Detect which cell encompasses the target text, then output its (X, Y) center coordinate. 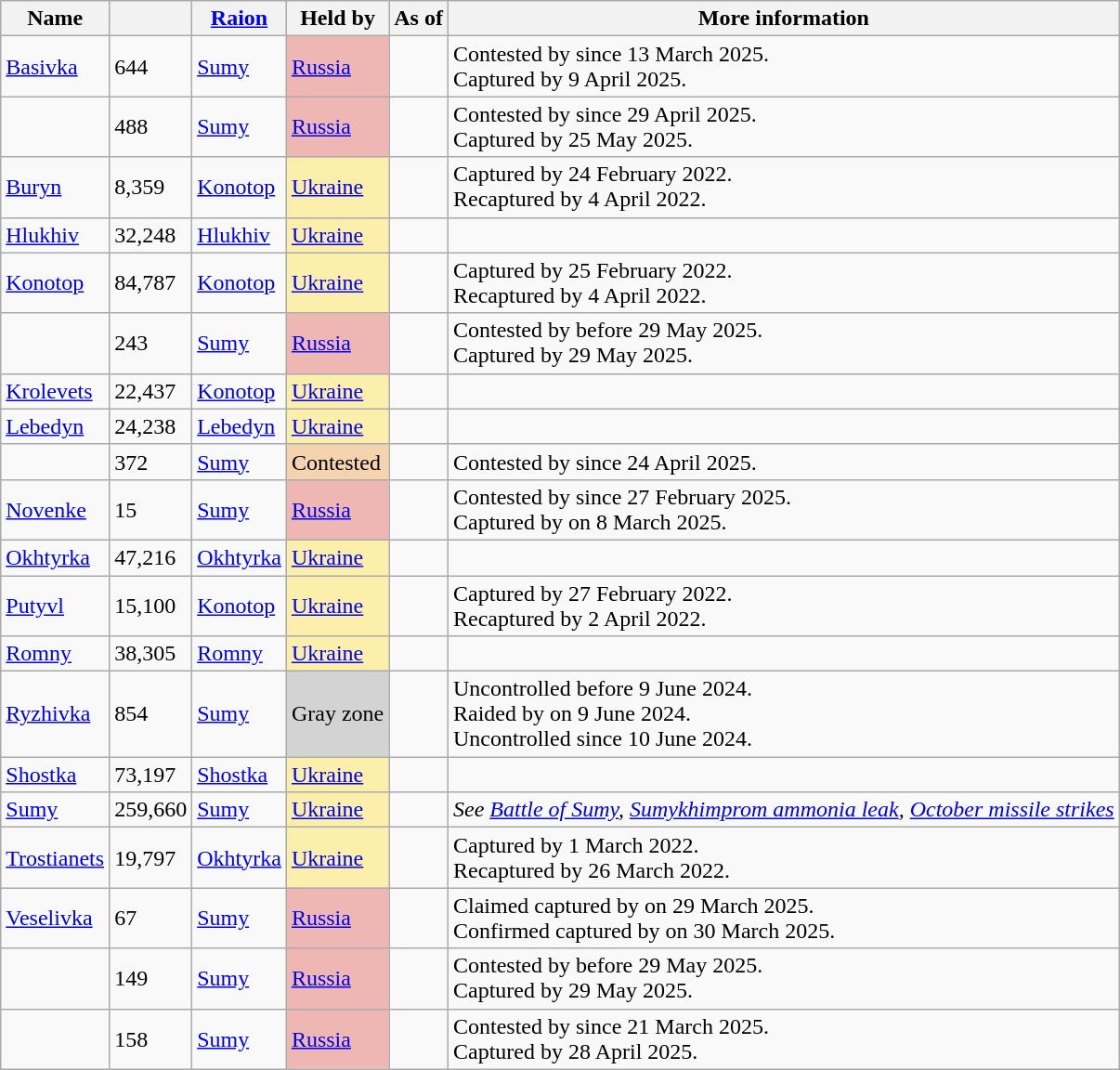
149 (150, 979)
Contested by since 27 February 2025.Captured by on 8 March 2025. (784, 509)
Held by (337, 19)
24,238 (150, 426)
15 (150, 509)
259,660 (150, 810)
Captured by 27 February 2022.Recaptured by 2 April 2022. (784, 606)
Uncontrolled before 9 June 2024.Raided by on 9 June 2024.Uncontrolled since 10 June 2024. (784, 714)
15,100 (150, 606)
243 (150, 344)
84,787 (150, 282)
488 (150, 126)
19,797 (150, 858)
Captured by 25 February 2022.Recaptured by 4 April 2022. (784, 282)
47,216 (150, 557)
644 (150, 67)
854 (150, 714)
Contested (337, 462)
Contested by since 13 March 2025.Captured by 9 April 2025. (784, 67)
Basivka (56, 67)
Name (56, 19)
32,248 (150, 235)
Claimed captured by on 29 March 2025.Confirmed captured by on 30 March 2025. (784, 918)
Contested by since 29 April 2025.Captured by 25 May 2025. (784, 126)
158 (150, 1038)
Contested by since 24 April 2025. (784, 462)
Ryzhivka (56, 714)
Buryn (56, 188)
Novenke (56, 509)
Putyvl (56, 606)
More information (784, 19)
Trostianets (56, 858)
67 (150, 918)
8,359 (150, 188)
Captured by 24 February 2022.Recaptured by 4 April 2022. (784, 188)
Krolevets (56, 391)
Gray zone (337, 714)
Raion (240, 19)
See Battle of Sumy, Sumykhimprom ammonia leak, October missile strikes (784, 810)
Captured by 1 March 2022.Recaptured by 26 March 2022. (784, 858)
38,305 (150, 654)
372 (150, 462)
73,197 (150, 775)
Contested by since 21 March 2025.Captured by 28 April 2025. (784, 1038)
22,437 (150, 391)
As of (419, 19)
Veselivka (56, 918)
